Search for the cell housing the specified text and yield its [x, y] center coordinate. 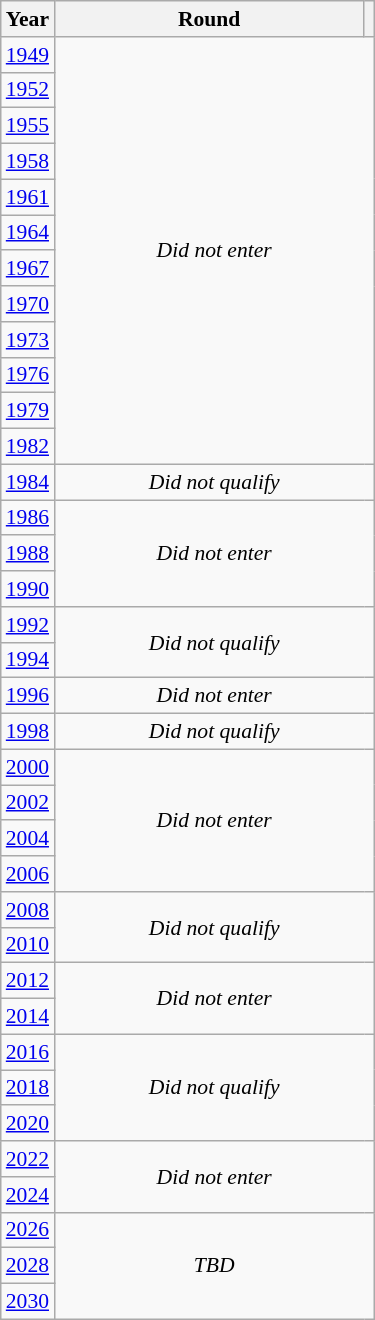
1988 [28, 554]
2000 [28, 767]
2026 [28, 1230]
1976 [28, 375]
2014 [28, 1017]
1992 [28, 625]
2004 [28, 839]
1998 [28, 732]
2028 [28, 1266]
2022 [28, 1159]
1964 [28, 233]
1982 [28, 447]
Year [28, 19]
1949 [28, 55]
1984 [28, 482]
1958 [28, 162]
2012 [28, 981]
1994 [28, 660]
2016 [28, 1052]
1990 [28, 589]
1952 [28, 90]
1979 [28, 411]
1970 [28, 304]
1967 [28, 269]
1986 [28, 518]
TBD [214, 1266]
Round [209, 19]
2008 [28, 910]
2002 [28, 803]
1961 [28, 197]
2010 [28, 945]
1955 [28, 126]
2024 [28, 1195]
1973 [28, 340]
2018 [28, 1088]
2030 [28, 1302]
1996 [28, 696]
2020 [28, 1124]
2006 [28, 874]
